Scan for the cell matching the given text and deliver its [x, y] coordinate at center. 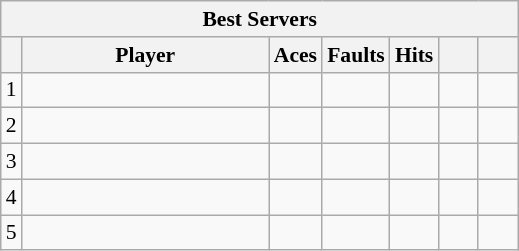
3 [12, 162]
5 [12, 233]
Faults [356, 55]
Best Servers [260, 19]
4 [12, 197]
Aces [296, 55]
1 [12, 90]
2 [12, 126]
Player [146, 55]
Hits [414, 55]
